Search for the cell housing the specified text and yield its (x, y) center coordinate. 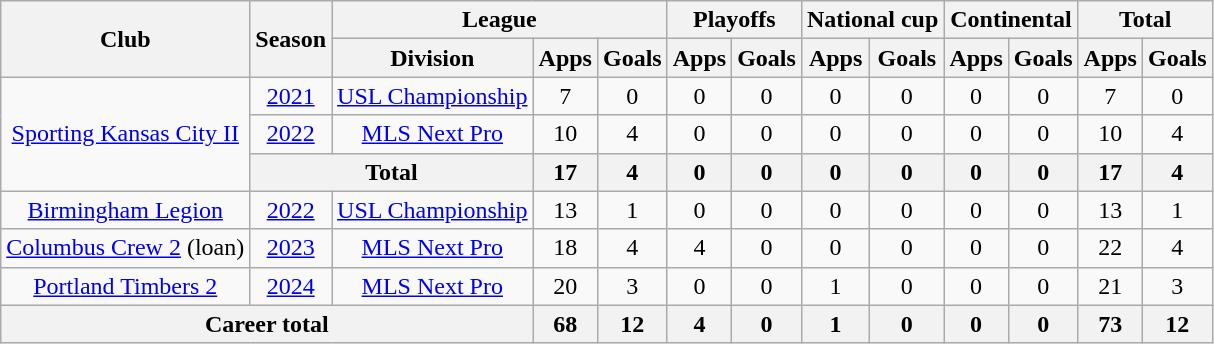
National cup (872, 20)
Portland Timbers 2 (126, 286)
Birmingham Legion (126, 210)
20 (565, 286)
Columbus Crew 2 (loan) (126, 248)
Career total (267, 324)
21 (1110, 286)
68 (565, 324)
18 (565, 248)
League (500, 20)
Sporting Kansas City II (126, 134)
Season (291, 39)
2021 (291, 96)
2023 (291, 248)
Club (126, 39)
Playoffs (734, 20)
22 (1110, 248)
2024 (291, 286)
Continental (1011, 20)
73 (1110, 324)
Division (433, 58)
